Pinpoint the cell where the given text exists, returning its [X, Y] midpoint coordinate. 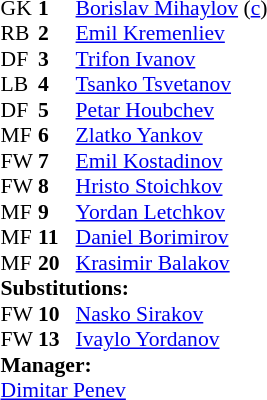
11 [57, 237]
2 [57, 33]
3 [57, 59]
6 [57, 135]
7 [57, 161]
8 [57, 187]
5 [57, 110]
13 [57, 339]
RB [20, 33]
9 [57, 212]
10 [57, 314]
LB [20, 85]
20 [57, 263]
4 [57, 85]
